Find where the given text appears and provide that cell's center as (X, Y) coordinate. 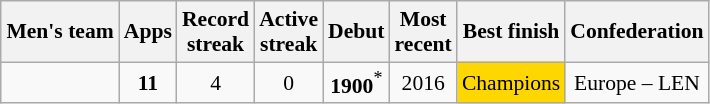
Apps (148, 32)
Europe – LEN (636, 82)
Champions (511, 82)
Mostrecent (424, 32)
Recordstreak (216, 32)
Best finish (511, 32)
Debut (356, 32)
1900* (356, 82)
Confederation (636, 32)
Men's team (60, 32)
4 (216, 82)
Activestreak (288, 32)
11 (148, 82)
2016 (424, 82)
0 (288, 82)
